Detect which cell encompasses the target text, then output its (X, Y) center coordinate. 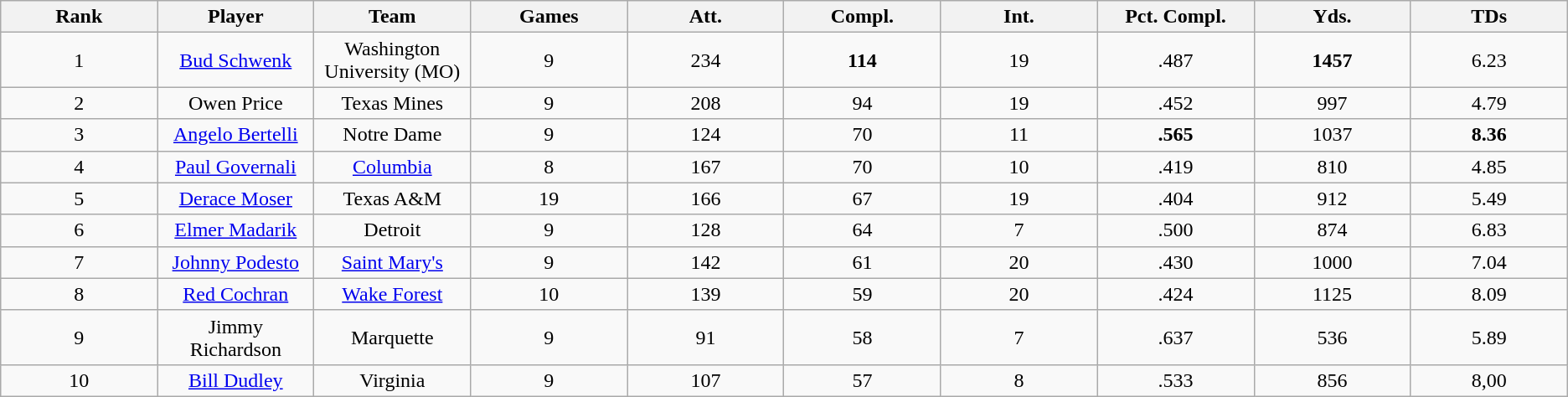
166 (705, 198)
Team (392, 17)
208 (705, 103)
Pct. Compl. (1176, 17)
Elmer Madarik (236, 230)
Marquette (392, 337)
234 (705, 60)
1125 (1332, 294)
.637 (1176, 337)
4.85 (1489, 167)
.452 (1176, 103)
2 (79, 103)
5 (79, 198)
Owen Price (236, 103)
1037 (1332, 135)
4 (79, 167)
Washington University (MO) (392, 60)
Wake Forest (392, 294)
4.79 (1489, 103)
107 (705, 380)
61 (863, 262)
Johnny Podesto (236, 262)
Virginia (392, 380)
Texas A&M (392, 198)
Jimmy Richardson (236, 337)
8.09 (1489, 294)
1 (79, 60)
Rank (79, 17)
6.83 (1489, 230)
59 (863, 294)
Int. (1019, 17)
.404 (1176, 198)
1457 (1332, 60)
57 (863, 380)
Detroit (392, 230)
.565 (1176, 135)
1000 (1332, 262)
Compl. (863, 17)
Yds. (1332, 17)
.424 (1176, 294)
124 (705, 135)
Columbia (392, 167)
Games (549, 17)
5.49 (1489, 198)
912 (1332, 198)
139 (705, 294)
Red Cochran (236, 294)
7.04 (1489, 262)
114 (863, 60)
.419 (1176, 167)
997 (1332, 103)
Notre Dame (392, 135)
91 (705, 337)
874 (1332, 230)
TDs (1489, 17)
Player (236, 17)
Saint Mary's (392, 262)
58 (863, 337)
810 (1332, 167)
3 (79, 135)
Derace Moser (236, 198)
67 (863, 198)
Angelo Bertelli (236, 135)
Bill Dudley (236, 380)
11 (1019, 135)
6.23 (1489, 60)
.533 (1176, 380)
94 (863, 103)
6 (79, 230)
142 (705, 262)
Bud Schwenk (236, 60)
536 (1332, 337)
Att. (705, 17)
8,00 (1489, 380)
Paul Governali (236, 167)
.500 (1176, 230)
64 (863, 230)
5.89 (1489, 337)
8.36 (1489, 135)
Texas Mines (392, 103)
856 (1332, 380)
.487 (1176, 60)
167 (705, 167)
128 (705, 230)
.430 (1176, 262)
